From the cell containing the given text, extract its center point as (x, y) coordinate. 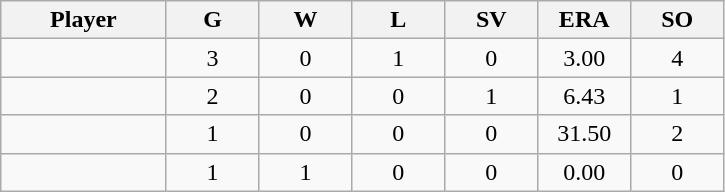
SV (492, 20)
ERA (584, 20)
3.00 (584, 58)
0.00 (584, 172)
6.43 (584, 96)
G (212, 20)
SO (678, 20)
3 (212, 58)
4 (678, 58)
L (398, 20)
W (306, 20)
Player (84, 20)
31.50 (584, 134)
